Output the (X, Y) coordinate of the center of the cell containing the given text.  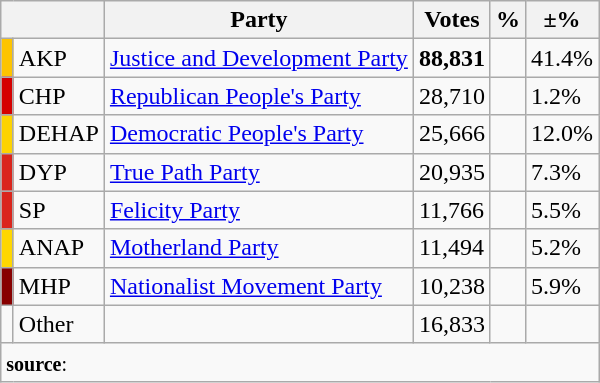
True Path Party (258, 172)
source: (300, 362)
SP (58, 210)
5.5% (562, 210)
16,833 (452, 324)
CHP (58, 96)
Votes (452, 20)
5.2% (562, 248)
Nationalist Movement Party (258, 286)
% (508, 20)
28,710 (452, 96)
11,766 (452, 210)
7.3% (562, 172)
88,831 (452, 58)
20,935 (452, 172)
±% (562, 20)
12.0% (562, 134)
Democratic People's Party (258, 134)
5.9% (562, 286)
Party (258, 20)
Justice and Development Party (258, 58)
Other (58, 324)
1.2% (562, 96)
25,666 (452, 134)
ANAP (58, 248)
Felicity Party (258, 210)
DYP (58, 172)
11,494 (452, 248)
41.4% (562, 58)
AKP (58, 58)
DEHAP (58, 134)
Motherland Party (258, 248)
Republican People's Party (258, 96)
MHP (58, 286)
10,238 (452, 286)
